Return [X, Y] of the center of cell containing provided text 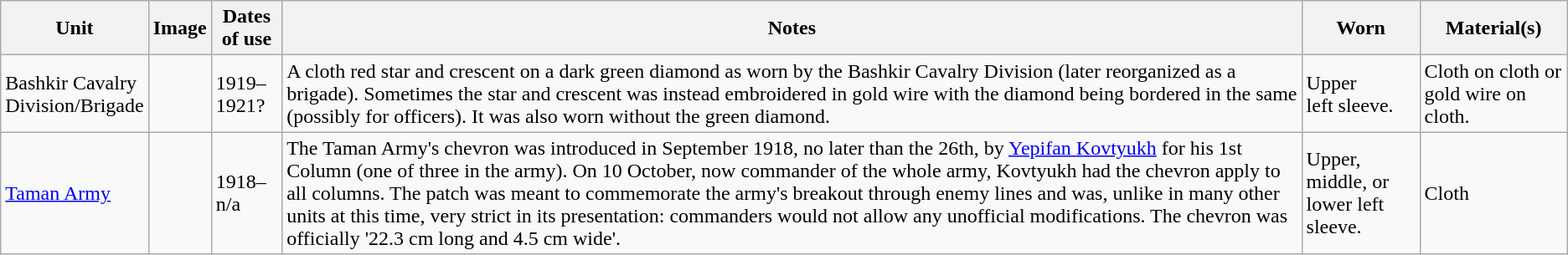
Upperleft sleeve. [1360, 94]
1918– n/a [246, 193]
Unit [75, 28]
Image [179, 28]
Cloth on cloth or gold wire on cloth. [1493, 94]
Dates of use [246, 28]
Taman Army [75, 193]
1919–1921? [246, 94]
Worn [1360, 28]
Upper, middle, or lower left sleeve. [1360, 193]
Notes [792, 28]
Material(s) [1493, 28]
Bashkir CavalryDivision/Brigade [75, 94]
Cloth [1493, 193]
